Detect which cell encompasses the target text, then output its [X, Y] center coordinate. 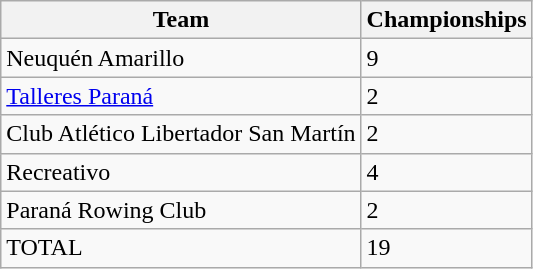
Recreativo [181, 172]
4 [446, 172]
TOTAL [181, 248]
19 [446, 248]
Neuquén Amarillo [181, 58]
Championships [446, 20]
Paraná Rowing Club [181, 210]
Club Atlético Libertador San Martín [181, 134]
9 [446, 58]
Team [181, 20]
Talleres Paraná [181, 96]
